Return the (X, Y) coordinate for the center point of the cell that contains the specified text.  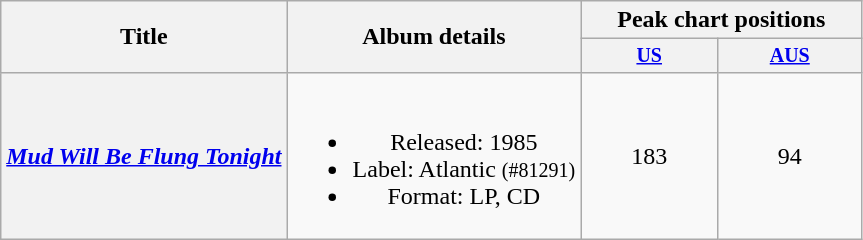
Title (144, 37)
US (650, 56)
94 (790, 156)
AUS (790, 56)
Peak chart positions (722, 20)
183 (650, 156)
Album details (434, 37)
Released: 1985Label: Atlantic (#81291)Format: LP, CD (434, 156)
Mud Will Be Flung Tonight (144, 156)
